Search for the cell housing the specified text and yield its [x, y] center coordinate. 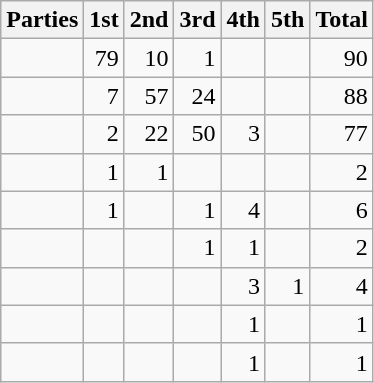
7 [104, 96]
3rd [198, 20]
4th [243, 20]
77 [342, 134]
57 [149, 96]
79 [104, 58]
Parties [42, 20]
5th [287, 20]
88 [342, 96]
Total [342, 20]
22 [149, 134]
50 [198, 134]
90 [342, 58]
2nd [149, 20]
1st [104, 20]
6 [342, 210]
24 [198, 96]
10 [149, 58]
